Locate the cell with the specified text and output its (X, Y) center coordinate. 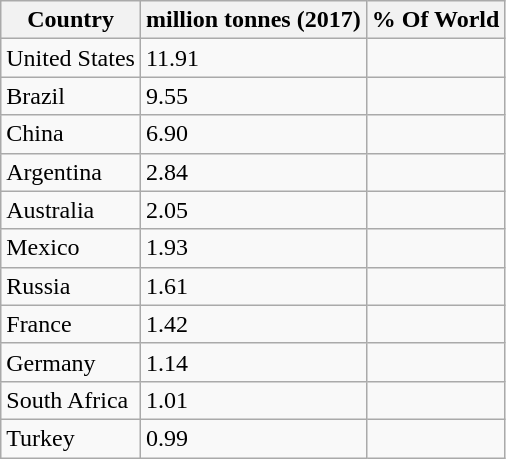
United States (71, 58)
2.84 (253, 172)
France (71, 324)
1.14 (253, 362)
million tonnes (2017) (253, 20)
Australia (71, 210)
Russia (71, 286)
Brazil (71, 96)
Turkey (71, 438)
11.91 (253, 58)
% Of World (436, 20)
China (71, 134)
6.90 (253, 134)
Mexico (71, 248)
Country (71, 20)
2.05 (253, 210)
0.99 (253, 438)
9.55 (253, 96)
South Africa (71, 400)
Argentina (71, 172)
1.93 (253, 248)
1.01 (253, 400)
1.61 (253, 286)
1.42 (253, 324)
Germany (71, 362)
